Capture the cell that displays the provided text and extract its (x, y) central coordinate. 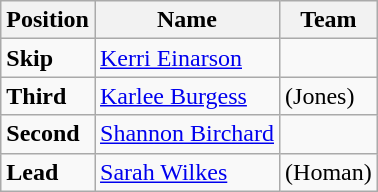
Shannon Birchard (186, 134)
Name (186, 20)
Team (329, 20)
Kerri Einarson (186, 58)
(Homan) (329, 172)
(Jones) (329, 96)
Third (48, 96)
Skip (48, 58)
Karlee Burgess (186, 96)
Sarah Wilkes (186, 172)
Second (48, 134)
Lead (48, 172)
Position (48, 20)
